Return the (x, y) coordinate for the center point of the cell that contains the specified text.  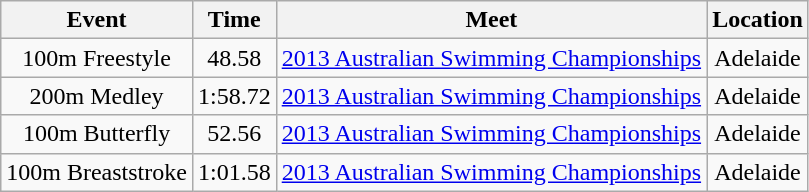
1:58.72 (234, 96)
1:01.58 (234, 172)
Location (758, 20)
100m Breaststroke (97, 172)
Event (97, 20)
100m Butterfly (97, 134)
100m Freestyle (97, 58)
48.58 (234, 58)
Meet (491, 20)
Time (234, 20)
52.56 (234, 134)
200m Medley (97, 96)
